From the cell containing the given text, extract its center point as [X, Y] coordinate. 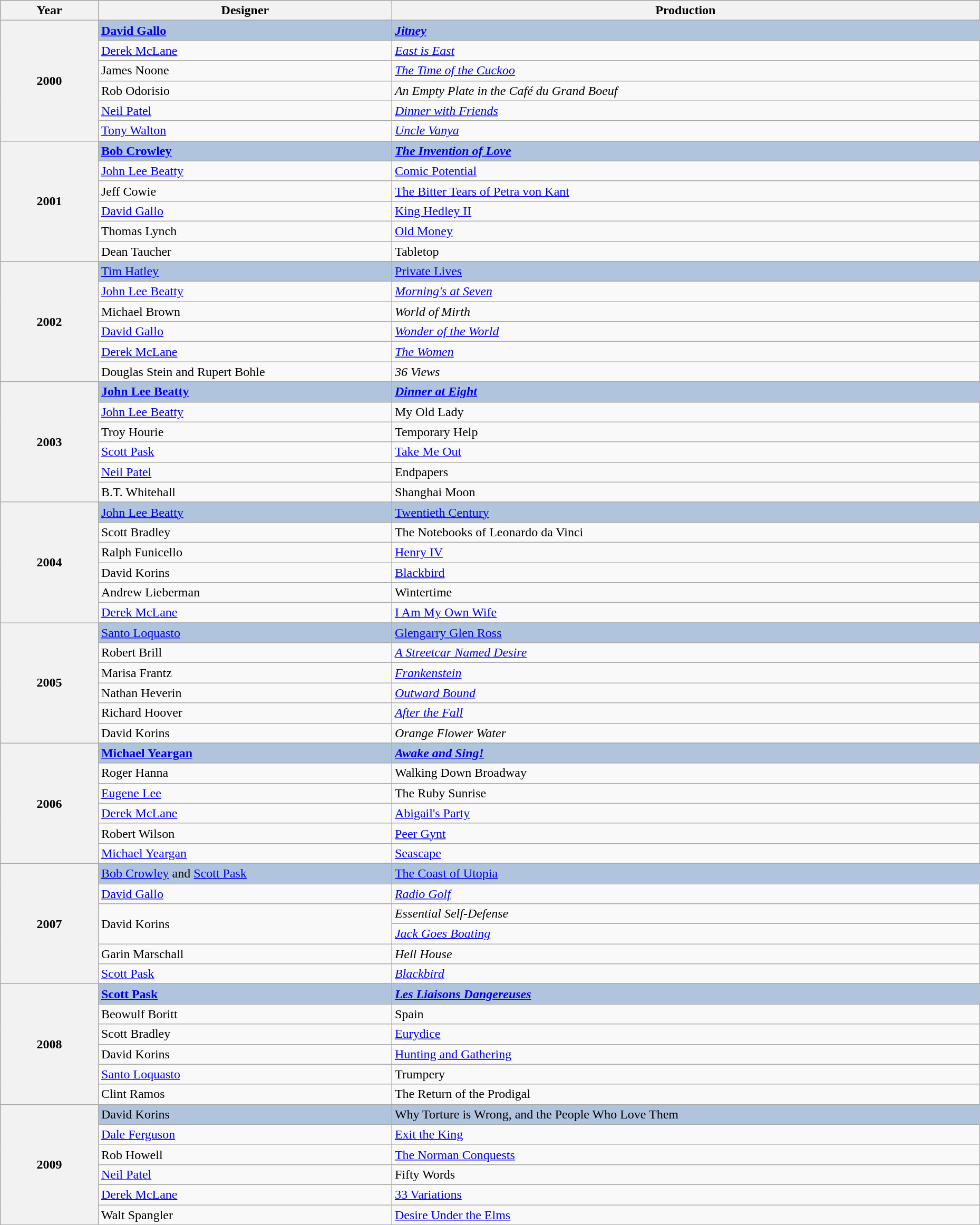
Jack Goes Boating [685, 934]
My Old Lady [685, 412]
Henry IV [685, 552]
Endpapers [685, 472]
An Empty Plate in the Café du Grand Boeuf [685, 91]
Marisa Frantz [245, 673]
The Return of the Prodigal [685, 1094]
Richard Hoover [245, 713]
2007 [50, 923]
Private Lives [685, 272]
Jeff Cowie [245, 191]
Awake and Sing! [685, 753]
2002 [50, 322]
Why Torture is Wrong, and the People Who Love Them [685, 1114]
Tim Hatley [245, 272]
Exit the King [685, 1134]
Dinner at Eight [685, 392]
Hell House [685, 954]
Trumpery [685, 1074]
The Bitter Tears of Petra von Kant [685, 191]
Clint Ramos [245, 1094]
Production [685, 11]
Dale Ferguson [245, 1134]
King Hedley II [685, 211]
Ralph Funicello [245, 552]
Robert Wilson [245, 833]
Walking Down Broadway [685, 773]
Douglas Stein and Rupert Bohle [245, 372]
Take Me Out [685, 452]
Essential Self-Defense [685, 914]
2006 [50, 803]
Eurydice [685, 1034]
Jitney [685, 31]
Wintertime [685, 593]
Peer Gynt [685, 833]
After the Fall [685, 713]
Shanghai Moon [685, 492]
Les Liaisons Dangereuses [685, 994]
Twentieth Century [685, 512]
Abigail's Party [685, 813]
Dean Taucher [245, 252]
Eugene Lee [245, 793]
Michael Brown [245, 312]
2000 [50, 81]
Beowulf Boritt [245, 1014]
2009 [50, 1164]
I Am My Own Wife [685, 613]
2003 [50, 442]
Andrew Lieberman [245, 593]
Uncle Vanya [685, 131]
Tony Walton [245, 131]
Garin Marschall [245, 954]
Bob Crowley [245, 151]
Temporary Help [685, 432]
The Women [685, 352]
The Ruby Sunrise [685, 793]
Nathan Heverin [245, 693]
Fifty Words [685, 1174]
Bob Crowley and Scott Pask [245, 873]
Orange Flower Water [685, 733]
Comic Potential [685, 171]
Rob Odorisio [245, 91]
The Notebooks of Leonardo da Vinci [685, 532]
Rob Howell [245, 1154]
2004 [50, 562]
Hunting and Gathering [685, 1054]
2001 [50, 201]
Old Money [685, 231]
The Time of the Cuckoo [685, 71]
2005 [50, 683]
The Norman Conquests [685, 1154]
East is East [685, 51]
World of Mirth [685, 312]
Desire Under the Elms [685, 1214]
B.T. Whitehall [245, 492]
Radio Golf [685, 894]
The Coast of Utopia [685, 873]
Seascape [685, 853]
A Streetcar Named Desire [685, 653]
Tabletop [685, 252]
Wonder of the World [685, 332]
Walt Spangler [245, 1214]
Roger Hanna [245, 773]
2008 [50, 1044]
Designer [245, 11]
The Invention of Love [685, 151]
Morning's at Seven [685, 292]
Robert Brill [245, 653]
Outward Bound [685, 693]
Frankenstein [685, 673]
Troy Hourie [245, 432]
James Noone [245, 71]
36 Views [685, 372]
Glengarry Glen Ross [685, 633]
Spain [685, 1014]
Dinner with Friends [685, 111]
Year [50, 11]
33 Variations [685, 1194]
Thomas Lynch [245, 231]
